Provide the [x, y] coordinate of the cell's center where the given text is located.  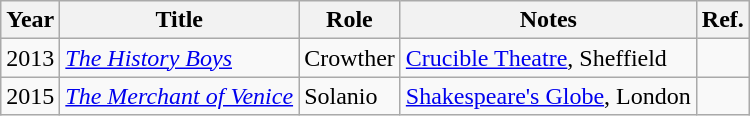
Ref. [722, 20]
Year [30, 20]
The History Boys [180, 58]
2013 [30, 58]
Role [350, 20]
Title [180, 20]
Notes [548, 20]
Crowther [350, 58]
Crucible Theatre, Sheffield [548, 58]
Shakespeare's Globe, London [548, 96]
Solanio [350, 96]
2015 [30, 96]
The Merchant of Venice [180, 96]
